Search for the cell housing the specified text and yield its [x, y] center coordinate. 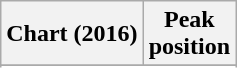
Peakposition [189, 34]
Chart (2016) [72, 34]
